Determine the (x, y) coordinate at the center of the cell enclosing the given text.  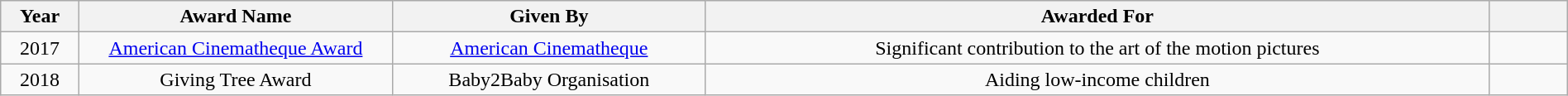
Significant contribution to the art of the motion pictures (1097, 48)
Award Name (235, 17)
Baby2Baby Organisation (549, 79)
American Cinematheque (549, 48)
Awarded For (1097, 17)
Aiding low-income children (1097, 79)
2018 (40, 79)
American Cinematheque Award (235, 48)
2017 (40, 48)
Giving Tree Award (235, 79)
Given By (549, 17)
Year (40, 17)
